Output the [X, Y] coordinate of the center of the cell containing the given text.  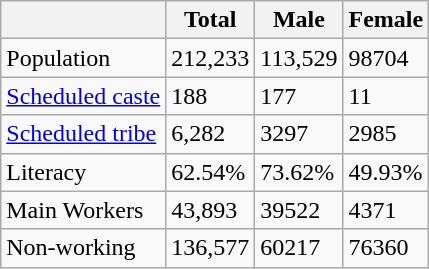
60217 [299, 248]
Scheduled caste [84, 96]
Literacy [84, 172]
11 [386, 96]
136,577 [210, 248]
Main Workers [84, 210]
Male [299, 20]
113,529 [299, 58]
Female [386, 20]
98704 [386, 58]
49.93% [386, 172]
212,233 [210, 58]
2985 [386, 134]
Population [84, 58]
Non-working [84, 248]
62.54% [210, 172]
43,893 [210, 210]
73.62% [299, 172]
3297 [299, 134]
39522 [299, 210]
177 [299, 96]
Total [210, 20]
Scheduled tribe [84, 134]
188 [210, 96]
6,282 [210, 134]
76360 [386, 248]
4371 [386, 210]
